Return [x, y] of the center of cell containing provided text 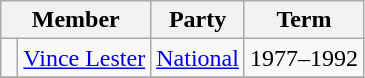
National [198, 58]
1977–1992 [304, 58]
Vince Lester [84, 58]
Term [304, 20]
Party [198, 20]
Member [76, 20]
